Locate the cell with the specified text and output its [x, y] center coordinate. 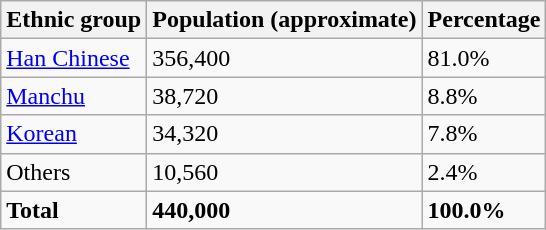
356,400 [284, 58]
2.4% [484, 172]
38,720 [284, 96]
440,000 [284, 210]
100.0% [484, 210]
Total [74, 210]
Korean [74, 134]
10,560 [284, 172]
Ethnic group [74, 20]
Han Chinese [74, 58]
Others [74, 172]
Population (approximate) [284, 20]
Percentage [484, 20]
8.8% [484, 96]
81.0% [484, 58]
Manchu [74, 96]
34,320 [284, 134]
7.8% [484, 134]
